Find where the given text appears and provide that cell's center as [x, y] coordinate. 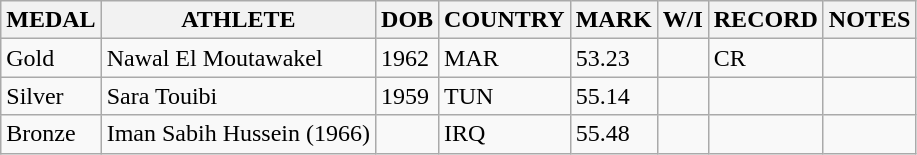
Gold [51, 58]
TUN [505, 96]
Silver [51, 96]
MAR [505, 58]
MEDAL [51, 20]
NOTES [869, 20]
COUNTRY [505, 20]
MARK [614, 20]
1962 [408, 58]
55.48 [614, 134]
1959 [408, 96]
Bronze [51, 134]
IRQ [505, 134]
W/I [682, 20]
CR [766, 58]
RECORD [766, 20]
53.23 [614, 58]
ATHLETE [238, 20]
Iman Sabih Hussein (1966) [238, 134]
55.14 [614, 96]
Sara Touibi [238, 96]
Nawal El Moutawakel [238, 58]
DOB [408, 20]
